Find where the given text appears and provide that cell's center as (x, y) coordinate. 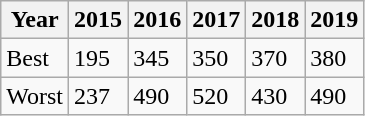
370 (276, 58)
2016 (158, 20)
2017 (216, 20)
430 (276, 96)
Worst (35, 96)
380 (334, 58)
Year (35, 20)
2019 (334, 20)
2018 (276, 20)
345 (158, 58)
Best (35, 58)
520 (216, 96)
2015 (98, 20)
350 (216, 58)
237 (98, 96)
195 (98, 58)
